Determine the (X, Y) coordinate at the center of the cell enclosing the given text.  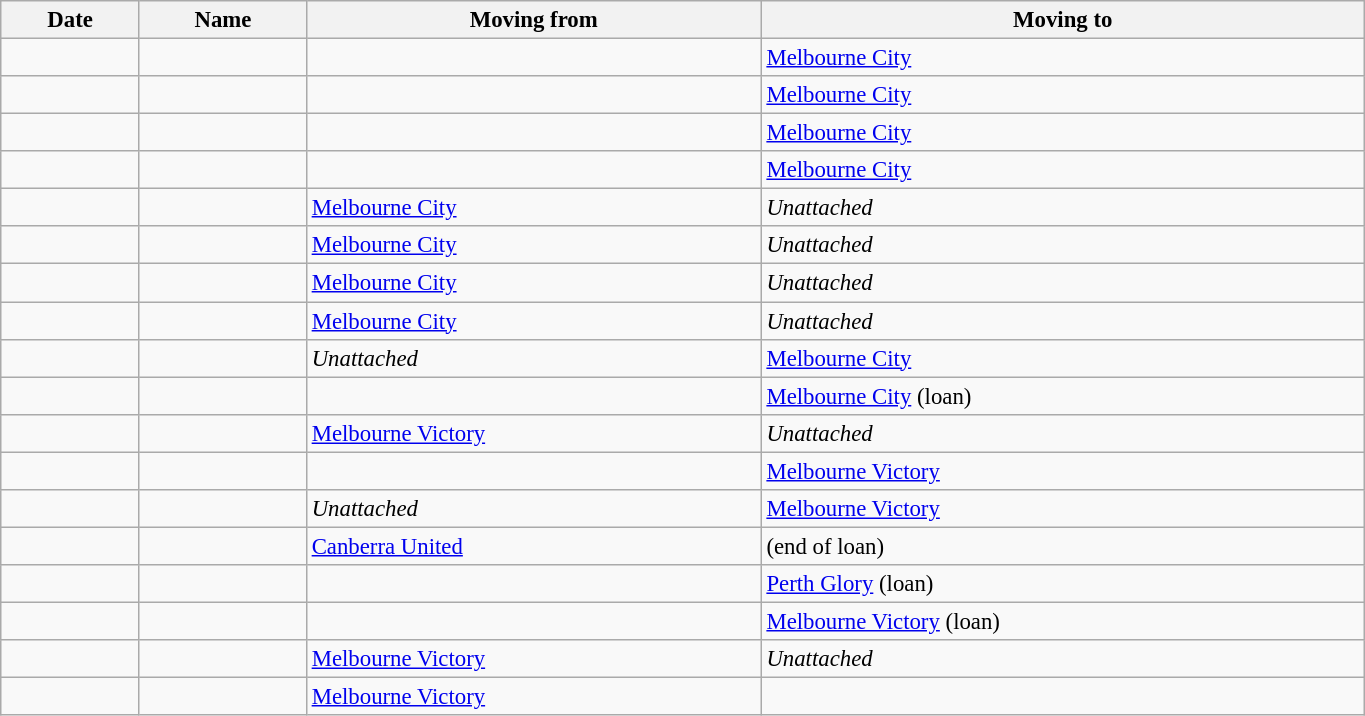
Moving to (1062, 20)
Melbourne Victory (loan) (1062, 621)
Canberra United (534, 546)
Date (70, 20)
Perth Glory (loan) (1062, 584)
Moving from (534, 20)
Melbourne City (loan) (1062, 396)
(end of loan) (1062, 546)
Name (222, 20)
